Return the [X, Y] coordinate for the center point of the cell that contains the specified text.  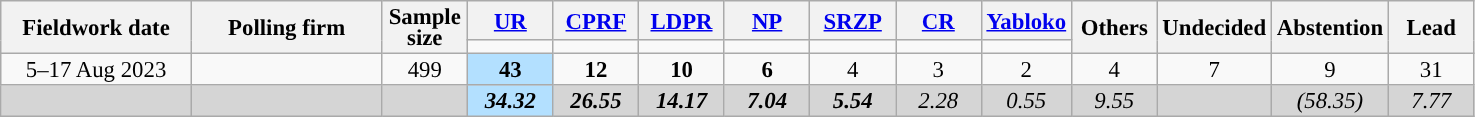
10 [682, 70]
34.32 [511, 101]
5.54 [853, 101]
Yabloko [1026, 20]
Lead [1431, 28]
Undecided [1214, 28]
9 [1330, 70]
(58.35) [1330, 101]
26.55 [596, 101]
499 [425, 70]
7.04 [767, 101]
43 [511, 70]
Polling firm [286, 28]
2.28 [939, 101]
7.77 [1431, 101]
31 [1431, 70]
3 [939, 70]
Fieldwork date [96, 28]
Samplesize [425, 28]
0.55 [1026, 101]
CR [939, 20]
12 [596, 70]
UR [511, 20]
NP [767, 20]
7 [1214, 70]
LDPR [682, 20]
6 [767, 70]
2 [1026, 70]
9.55 [1114, 101]
5–17 Aug 2023 [96, 70]
SRZP [853, 20]
Others [1114, 28]
CPRF [596, 20]
Abstention [1330, 28]
14.17 [682, 101]
